Output the (x, y) coordinate of the center of the cell containing the given text.  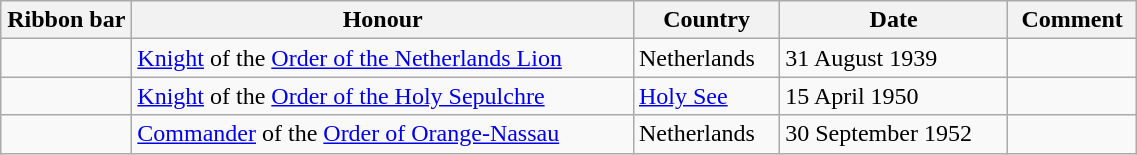
15 April 1950 (894, 96)
Country (706, 20)
Commander of the Order of Orange-Nassau (383, 134)
30 September 1952 (894, 134)
Comment (1072, 20)
Knight of the Order of the Netherlands Lion (383, 58)
Date (894, 20)
Knight of the Order of the Holy Sepulchre (383, 96)
Honour (383, 20)
Ribbon bar (66, 20)
31 August 1939 (894, 58)
Holy See (706, 96)
